Capture the cell that displays the provided text and extract its [x, y] central coordinate. 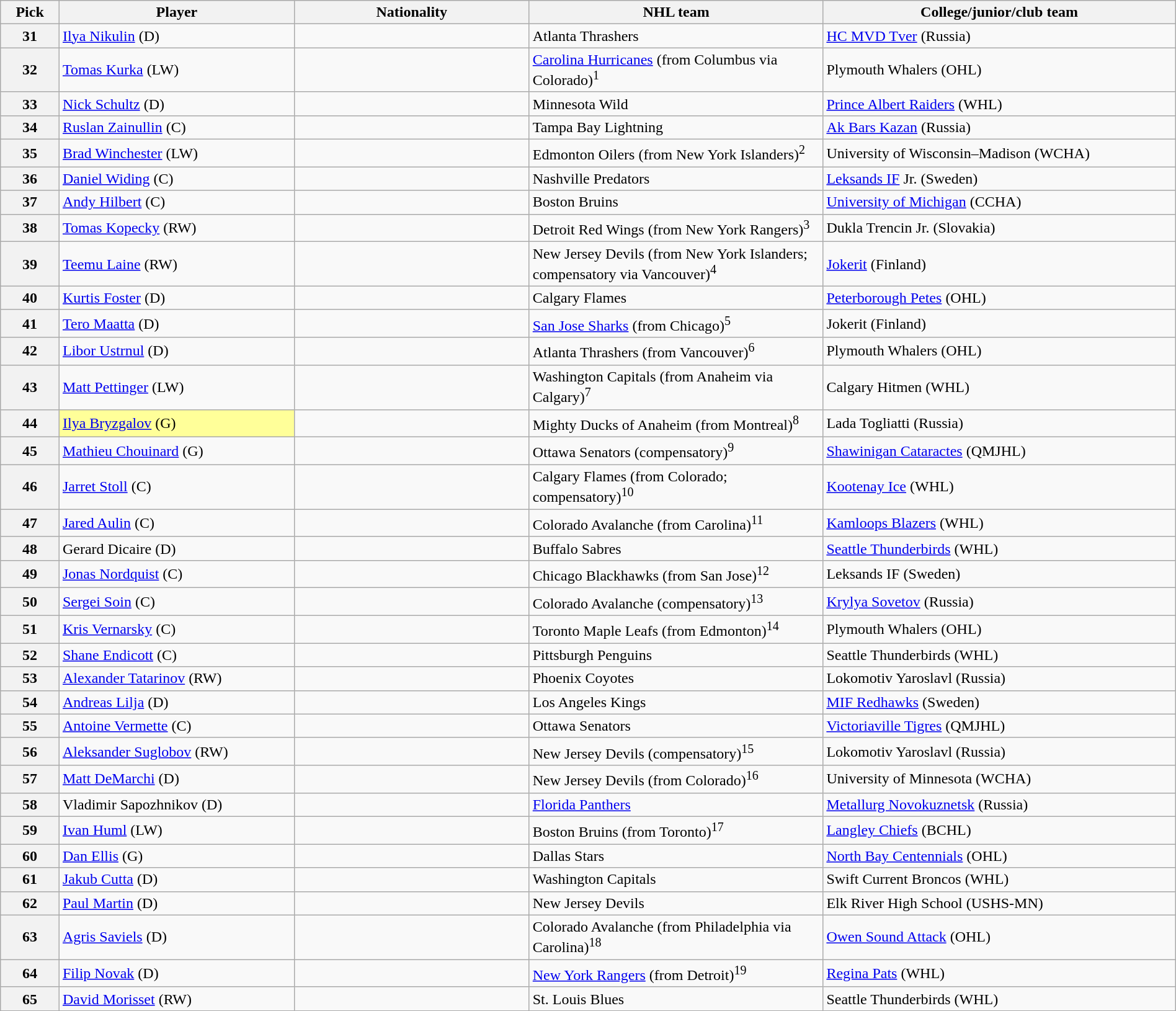
Gerard Dicaire (D) [176, 548]
Dukla Trencin Jr. (Slovakia) [999, 228]
Calgary Flames [676, 298]
Ak Bars Kazan (Russia) [999, 127]
University of Michigan (CCHA) [999, 202]
Ruslan Zainullin (C) [176, 127]
Filip Novak (D) [176, 974]
Nashville Predators [676, 179]
35 [30, 154]
New Jersey Devils (compensatory)15 [676, 752]
Kris Vernarsky (C) [176, 629]
51 [30, 629]
Andreas Lilja (D) [176, 702]
St. Louis Blues [676, 999]
Brad Winchester (LW) [176, 154]
Agris Saviels (D) [176, 937]
Jonas Nordquist (C) [176, 574]
33 [30, 104]
Libor Ustrnul (D) [176, 351]
37 [30, 202]
64 [30, 974]
Buffalo Sabres [676, 548]
50 [30, 602]
Shane Endicott (C) [176, 655]
Calgary Hitmen (WHL) [999, 388]
Victoriaville Tigres (QMJHL) [999, 726]
Pick [30, 12]
Andy Hilbert (C) [176, 202]
University of Minnesota (WCHA) [999, 779]
Krylya Sovetov (Russia) [999, 602]
Sergei Soin (C) [176, 602]
58 [30, 804]
North Bay Centennials (OHL) [999, 856]
Leksands IF (Sweden) [999, 574]
Tero Maatta (D) [176, 324]
Kamloops Blazers (WHL) [999, 523]
63 [30, 937]
43 [30, 388]
MIF Redhawks (Sweden) [999, 702]
Ottawa Senators [676, 726]
Mathieu Chouinard (G) [176, 452]
Nationality [412, 12]
Paul Martin (D) [176, 903]
44 [30, 423]
Daniel Widing (C) [176, 179]
Antoine Vermette (C) [176, 726]
Lada Togliatti (Russia) [999, 423]
Atlanta Thrashers [676, 36]
Ilya Bryzgalov (G) [176, 423]
42 [30, 351]
Colorado Avalanche (compensatory)13 [676, 602]
Metallurg Novokuznetsk (Russia) [999, 804]
David Morisset (RW) [176, 999]
Jakub Cutta (D) [176, 880]
39 [30, 264]
New York Rangers (from Detroit)19 [676, 974]
41 [30, 324]
Edmonton Oilers (from New York Islanders)2 [676, 154]
Prince Albert Raiders (WHL) [999, 104]
52 [30, 655]
48 [30, 548]
Mighty Ducks of Anaheim (from Montreal)8 [676, 423]
Florida Panthers [676, 804]
Minnesota Wild [676, 104]
Vladimir Sapozhnikov (D) [176, 804]
56 [30, 752]
57 [30, 779]
Tampa Bay Lightning [676, 127]
Elk River High School (USHS-MN) [999, 903]
Owen Sound Attack (OHL) [999, 937]
45 [30, 452]
Ilya Nikulin (D) [176, 36]
Langley Chiefs (BCHL) [999, 830]
Colorado Avalanche (from Carolina)11 [676, 523]
36 [30, 179]
San Jose Sharks (from Chicago)5 [676, 324]
Boston Bruins [676, 202]
Alexander Tatarinov (RW) [176, 679]
61 [30, 880]
HC MVD Tver (Russia) [999, 36]
Los Angeles Kings [676, 702]
Ivan Huml (LW) [176, 830]
Shawinigan Cataractes (QMJHL) [999, 452]
32 [30, 70]
Calgary Flames (from Colorado; compensatory)10 [676, 487]
Jared Aulin (C) [176, 523]
Pittsburgh Penguins [676, 655]
Kootenay Ice (WHL) [999, 487]
Chicago Blackhawks (from San Jose)12 [676, 574]
Detroit Red Wings (from New York Rangers)3 [676, 228]
Kurtis Foster (D) [176, 298]
Washington Capitals (from Anaheim via Calgary)7 [676, 388]
Aleksander Suglobov (RW) [176, 752]
Washington Capitals [676, 880]
62 [30, 903]
Ottawa Senators (compensatory)9 [676, 452]
Tomas Kurka (LW) [176, 70]
NHL team [676, 12]
Nick Schultz (D) [176, 104]
65 [30, 999]
Player [176, 12]
New Jersey Devils [676, 903]
47 [30, 523]
46 [30, 487]
49 [30, 574]
Atlanta Thrashers (from Vancouver)6 [676, 351]
Dallas Stars [676, 856]
34 [30, 127]
60 [30, 856]
31 [30, 36]
Toronto Maple Leafs (from Edmonton)14 [676, 629]
54 [30, 702]
Carolina Hurricanes (from Columbus via Colorado)1 [676, 70]
New Jersey Devils (from Colorado)16 [676, 779]
New Jersey Devils (from New York Islanders; compensatory via Vancouver)4 [676, 264]
Colorado Avalanche (from Philadelphia via Carolina)18 [676, 937]
Tomas Kopecky (RW) [176, 228]
Dan Ellis (G) [176, 856]
Matt DeMarchi (D) [176, 779]
Teemu Laine (RW) [176, 264]
40 [30, 298]
Regina Pats (WHL) [999, 974]
Jarret Stoll (C) [176, 487]
59 [30, 830]
55 [30, 726]
38 [30, 228]
Phoenix Coyotes [676, 679]
University of Wisconsin–Madison (WCHA) [999, 154]
Matt Pettinger (LW) [176, 388]
Peterborough Petes (OHL) [999, 298]
Leksands IF Jr. (Sweden) [999, 179]
Boston Bruins (from Toronto)17 [676, 830]
Swift Current Broncos (WHL) [999, 880]
53 [30, 679]
College/junior/club team [999, 12]
